From the cell containing the given text, extract its center point as (x, y) coordinate. 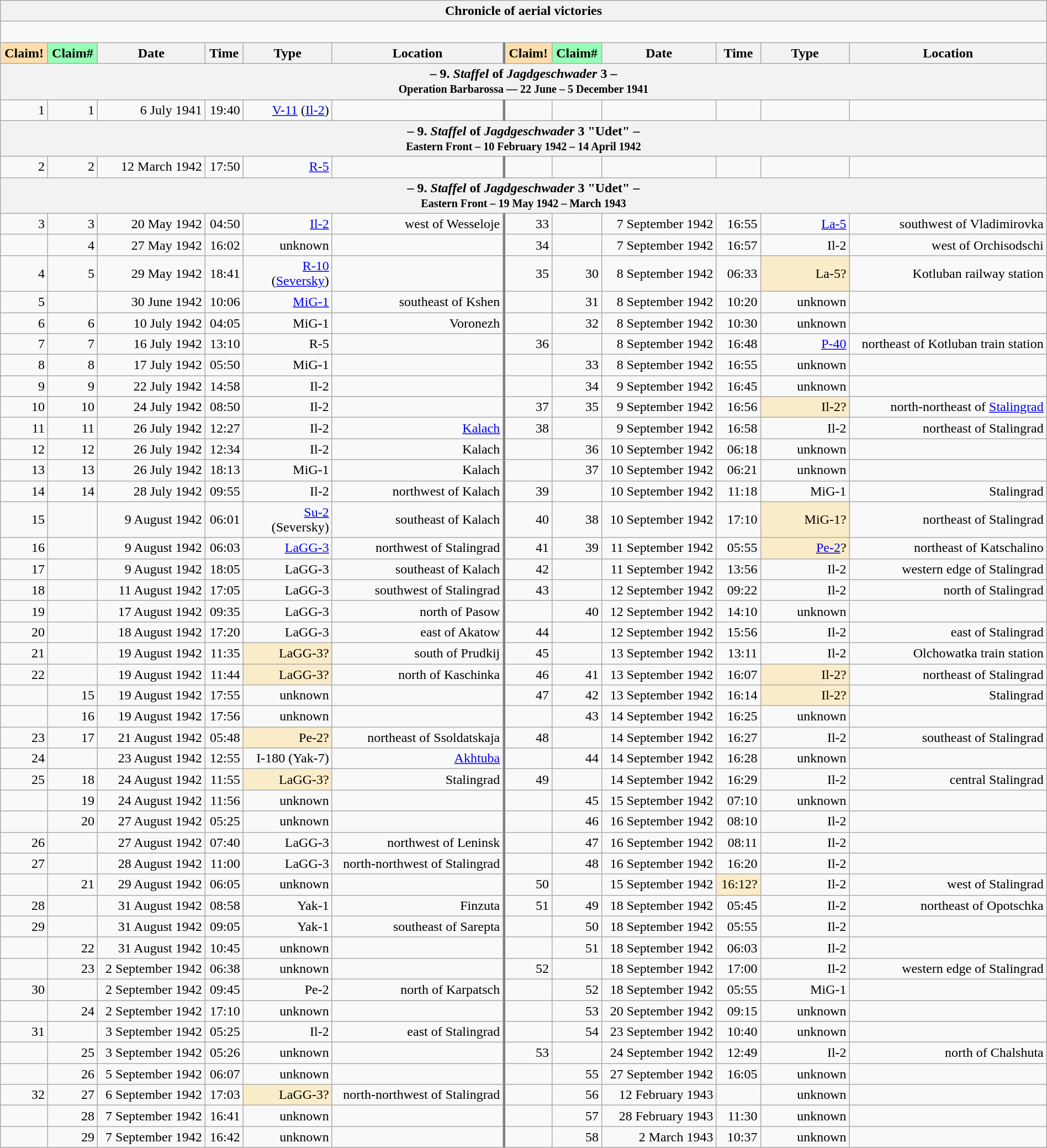
northeast of Opotschka (948, 905)
16:14 (738, 696)
north of Stalingrad (948, 590)
Akhtuba (417, 759)
18:41 (224, 273)
16:58 (738, 428)
54 (577, 1032)
16:57 (738, 245)
16:07 (738, 675)
northwest of Leninsk (417, 842)
11:55 (224, 780)
08:50 (224, 407)
18 August 1942 (151, 632)
12:55 (224, 759)
16:48 (738, 344)
07:40 (224, 842)
11:56 (224, 801)
24 September 1942 (659, 1053)
09:45 (224, 989)
12:27 (224, 428)
07:10 (738, 801)
La-5? (805, 273)
west of Stalingrad (948, 884)
12 February 1943 (659, 1095)
northeast of Katschalino (948, 548)
2 March 1943 (659, 1137)
Kotluban railway station (948, 273)
17:00 (738, 968)
16:28 (738, 759)
06:21 (738, 470)
12:34 (224, 449)
08:58 (224, 905)
5 September 1942 (151, 1074)
17:50 (224, 167)
17 August 1942 (151, 611)
11:44 (224, 675)
11:00 (224, 863)
10:30 (738, 323)
west of Orchisodschi (948, 245)
12:49 (738, 1053)
– 9. Staffel of Jagdgeschwader 3 "Udet" –Eastern Front – 10 February 1942 – 14 April 1942 (523, 138)
08:10 (738, 821)
09:22 (738, 590)
Finzuta (417, 905)
16 July 1942 (151, 344)
05:45 (738, 905)
11:18 (738, 491)
17:56 (224, 717)
04:50 (224, 224)
northwest of Kalach (417, 491)
east of Akatow (417, 632)
north-northeast of Stalingrad (948, 407)
P-40 (805, 344)
11:30 (738, 1116)
28 February 1943 (659, 1116)
16:41 (224, 1116)
13:11 (738, 653)
6 September 1942 (151, 1095)
14:58 (224, 386)
10:40 (738, 1032)
southeast of Sarepta (417, 926)
06:01 (224, 519)
north of Pasow (417, 611)
north of Kaschinka (417, 675)
Su-2 (Seversky) (287, 519)
10:20 (738, 302)
57 (577, 1116)
14:10 (738, 611)
56 (577, 1095)
west of Wesseloje (417, 224)
16:20 (738, 863)
northeast of Kotluban train station (948, 344)
17:20 (224, 632)
central Stalingrad (948, 780)
11:35 (224, 653)
05:50 (224, 365)
Pe-2 (287, 989)
southeast of Stalingrad (948, 738)
05:48 (224, 738)
09:05 (224, 926)
09:15 (738, 1010)
20 September 1942 (659, 1010)
16:12? (738, 884)
northeast of Ssoldatskaja (417, 738)
southwest of Stalingrad (417, 590)
12 March 1942 (151, 167)
17:03 (224, 1095)
30 June 1942 (151, 302)
23 August 1942 (151, 759)
21 August 1942 (151, 738)
16:29 (738, 780)
10:45 (224, 947)
north of Chalshuta (948, 1053)
13:56 (738, 569)
29 August 1942 (151, 884)
09:35 (224, 611)
20 May 1942 (151, 224)
22 July 1942 (151, 386)
– 9. Staffel of Jagdgeschwader 3 –Operation Barbarossa — 22 June – 5 December 1941 (523, 82)
18:13 (224, 470)
28 August 1942 (151, 863)
16:05 (738, 1074)
R-10 (Seversky) (287, 273)
Voronezh (417, 323)
Chronicle of aerial victories (523, 11)
16:27 (738, 738)
27 May 1942 (151, 245)
V-11 (Il-2) (287, 110)
23 September 1942 (659, 1032)
– 9. Staffel of Jagdgeschwader 3 "Udet" –Eastern Front – 19 May 1942 – March 1943 (523, 196)
La-5 (805, 224)
55 (577, 1074)
06:38 (224, 968)
04:05 (224, 323)
17:05 (224, 590)
29 May 1942 (151, 273)
south of Prudkij (417, 653)
16:02 (224, 245)
southwest of Vladimirovka (948, 224)
06:18 (738, 449)
15:56 (738, 632)
28 July 1942 (151, 491)
19:40 (224, 110)
6 July 1941 (151, 110)
09:55 (224, 491)
06:07 (224, 1074)
northwest of Stalingrad (417, 548)
MiG-1? (805, 519)
southeast of Kshen (417, 302)
08:11 (738, 842)
10 July 1942 (151, 323)
10:37 (738, 1137)
I-180 (Yak-7) (287, 759)
17 July 1942 (151, 365)
58 (577, 1137)
06:33 (738, 273)
16:25 (738, 717)
05:26 (224, 1053)
27 September 1942 (659, 1074)
16:56 (738, 407)
10:06 (224, 302)
13:10 (224, 344)
06:05 (224, 884)
16:45 (738, 386)
18:05 (224, 569)
Olchowatka train station (948, 653)
11 August 1942 (151, 590)
north of Karpatsch (417, 989)
16:42 (224, 1137)
17:55 (224, 696)
24 July 1942 (151, 407)
